Output the (x, y) coordinate of the center of the cell containing the given text.  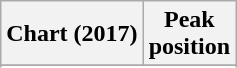
Peak position (189, 34)
Chart (2017) (72, 34)
